Pinpoint the cell where the given text exists, returning its (X, Y) midpoint coordinate. 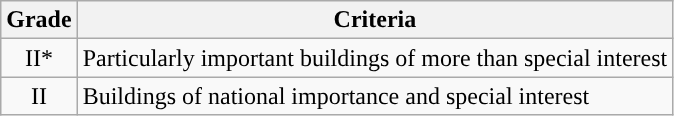
Buildings of national importance and special interest (375, 96)
II* (39, 58)
Grade (39, 20)
II (39, 96)
Particularly important buildings of more than special interest (375, 58)
Criteria (375, 20)
